Locate the cell with the specified text and output its [X, Y] center coordinate. 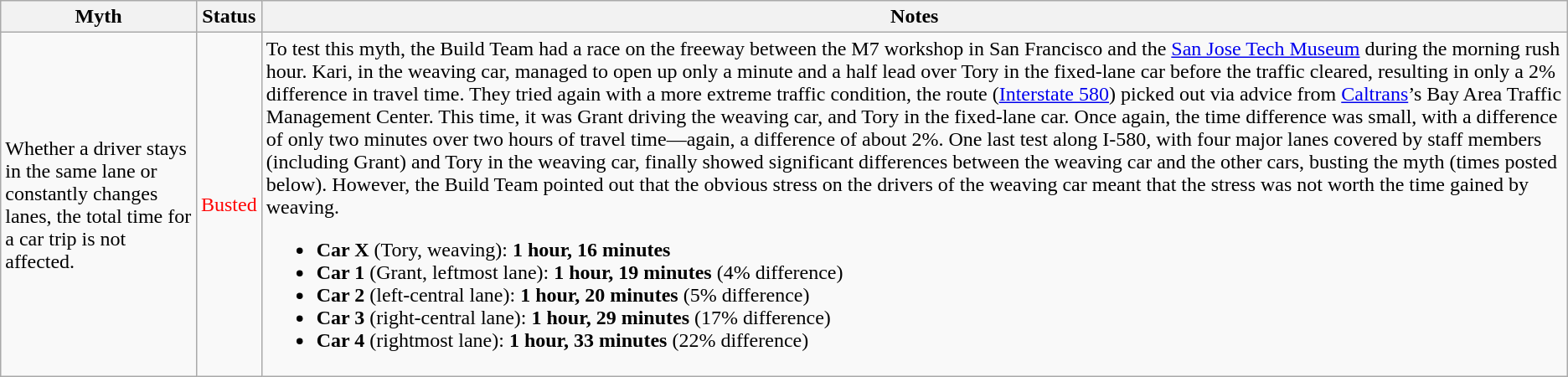
Busted [229, 204]
Whether a driver stays in the same lane or constantly changes lanes, the total time for a car trip is not affected. [99, 204]
Status [229, 17]
Notes [915, 17]
Myth [99, 17]
